Return (x, y) of the center of cell containing provided text 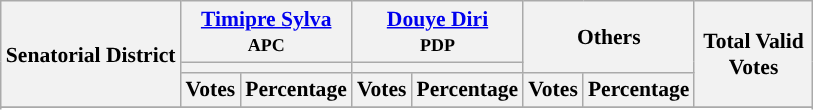
Timipre SylvaAPC (266, 32)
Others (608, 36)
Total Valid Votes (753, 54)
Senatorial District (91, 54)
Douye DiriPDP (438, 32)
